From the cell containing the given text, extract its center point as [X, Y] coordinate. 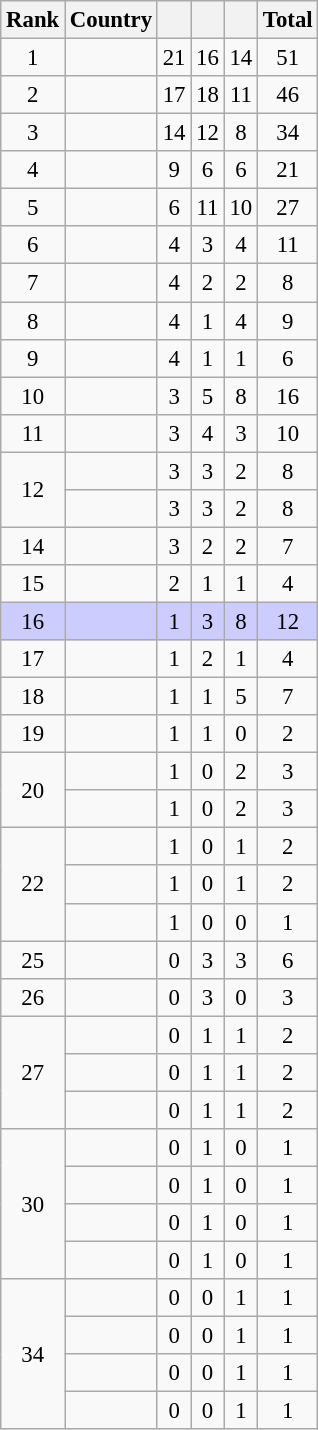
30 [33, 1204]
46 [288, 95]
Total [288, 20]
20 [33, 790]
15 [33, 584]
22 [33, 884]
25 [33, 960]
Rank [33, 20]
19 [33, 734]
51 [288, 58]
26 [33, 997]
Country [112, 20]
